Return [X, Y] of the center of cell containing provided text 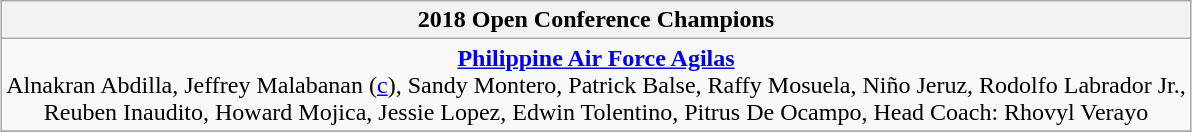
2018 Open Conference Champions [596, 20]
